Return the (X, Y) coordinate for the center point of the cell that contains the specified text.  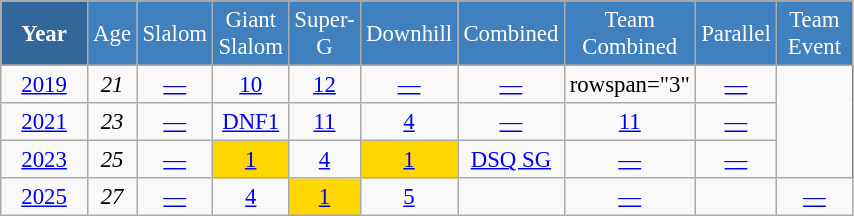
Super-G (325, 34)
21 (112, 85)
DNF1 (251, 122)
23 (112, 122)
Parallel (736, 34)
GiantSlalom (251, 34)
Team Event (814, 34)
25 (112, 160)
27 (112, 197)
5 (408, 197)
Combined (511, 34)
rowspan="3" (630, 85)
2023 (44, 160)
12 (325, 85)
Downhill (408, 34)
Year (44, 34)
2021 (44, 122)
Slalom (175, 34)
DSQ SG (511, 160)
10 (251, 85)
TeamCombined (630, 34)
Age (112, 34)
2025 (44, 197)
2019 (44, 85)
